Extract the [x, y] coordinate from the center of the cell holding the provided text.  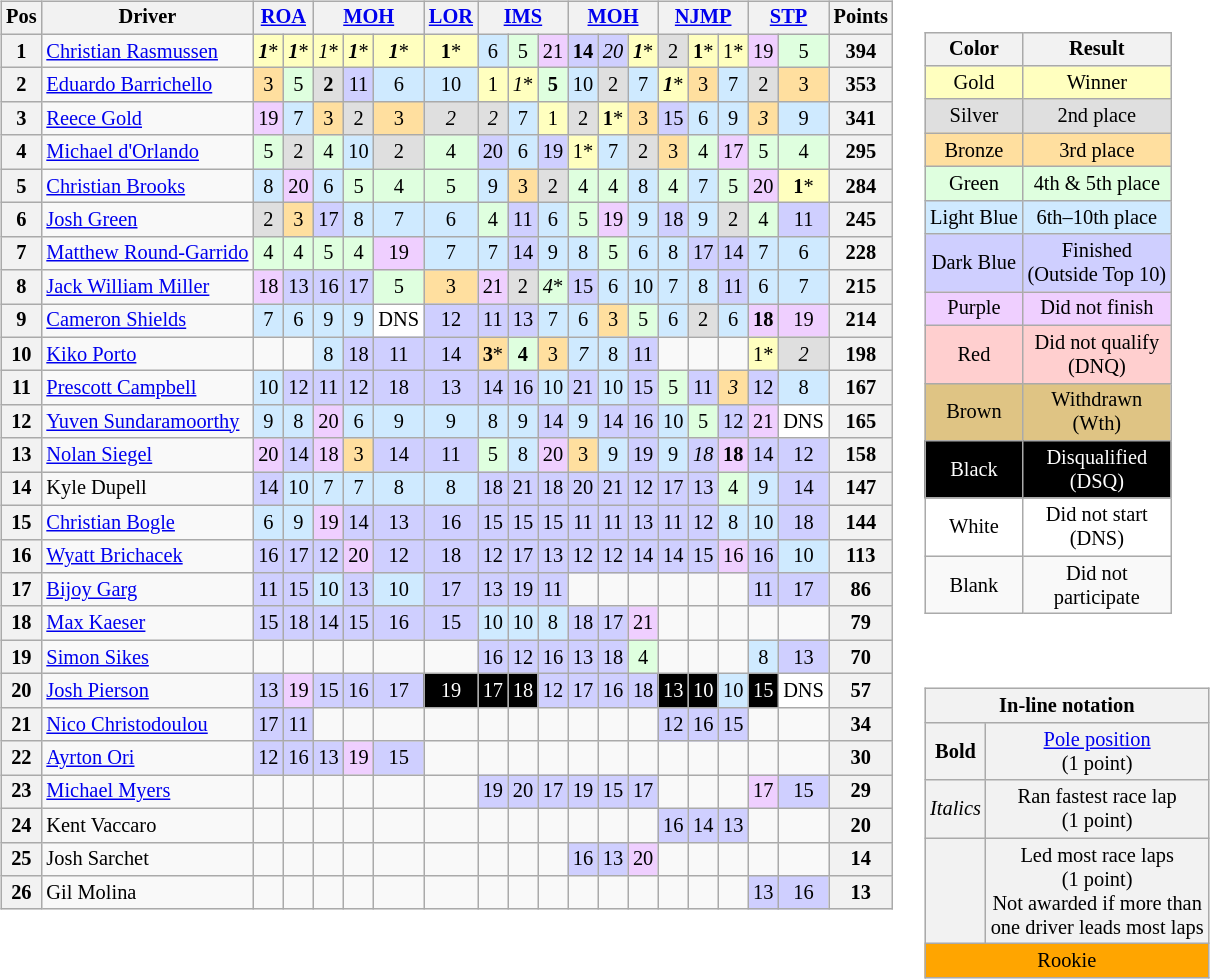
24 [21, 825]
Nolan Siegel [147, 455]
341 [861, 119]
Withdrawn(Wth) [1097, 412]
Green [974, 184]
Did not start(DNS) [1097, 527]
Ran fastest race lap(1 point) [1098, 809]
Rookie [1066, 961]
Cameron Shields [147, 321]
147 [861, 489]
4th & 5th place [1097, 184]
Yuven Sundaramoorthy [147, 422]
Nico Christodoulou [147, 724]
Color [974, 49]
Italics [956, 809]
Winner [1097, 83]
Josh Sarchet [147, 859]
284 [861, 186]
4* [553, 287]
Josh Pierson [147, 691]
3rd place [1097, 150]
Dark Blue [974, 263]
NJMP [703, 18]
34 [861, 724]
ROA [283, 18]
Wyatt Brichacek [147, 556]
Bold [956, 752]
Christian Rasmussen [147, 51]
22 [21, 758]
3* [493, 354]
245 [861, 220]
57 [861, 691]
167 [861, 388]
STP [788, 18]
Driver [147, 18]
144 [861, 522]
394 [861, 51]
228 [861, 253]
165 [861, 422]
Max Kaeser [147, 623]
Christian Bogle [147, 522]
Blank [974, 585]
Michael Myers [147, 792]
Kyle Dupell [147, 489]
Did not finish [1097, 309]
Jack William Miller [147, 287]
Christian Brooks [147, 186]
25 [21, 859]
Black [974, 470]
Reece Gold [147, 119]
Prescott Campbell [147, 388]
79 [861, 623]
Finished(Outside Top 10) [1097, 263]
Brown [974, 412]
Gil Molina [147, 893]
Disqualified(DSQ) [1097, 470]
23 [21, 792]
295 [861, 152]
Eduardo Barrichello [147, 85]
29 [861, 792]
Did notparticipate [1097, 585]
Ayrton Ori [147, 758]
6th–10th place [1097, 217]
Result [1097, 49]
In-line notation [1066, 706]
353 [861, 85]
Light Blue [974, 217]
113 [861, 556]
Silver [974, 116]
214 [861, 321]
IMS [523, 18]
70 [861, 657]
Pole position(1 point) [1098, 752]
158 [861, 455]
Gold [974, 83]
Bijoy Garg [147, 590]
198 [861, 354]
Kiko Porto [147, 354]
Points [861, 18]
215 [861, 287]
26 [21, 893]
White [974, 527]
Kent Vaccaro [147, 825]
86 [861, 590]
Led most race laps(1 point)Not awarded if more thanone driver leads most laps [1098, 891]
Red [974, 354]
Purple [974, 309]
Pos [21, 18]
Did not qualify(DNQ) [1097, 354]
Josh Green [147, 220]
Simon Sikes [147, 657]
Michael d'Orlando [147, 152]
Bronze [974, 150]
2nd place [1097, 116]
LOR [451, 18]
Matthew Round-Garrido [147, 253]
30 [861, 758]
